Provide the (x, y) coordinate of the cell's center where the given text is located.  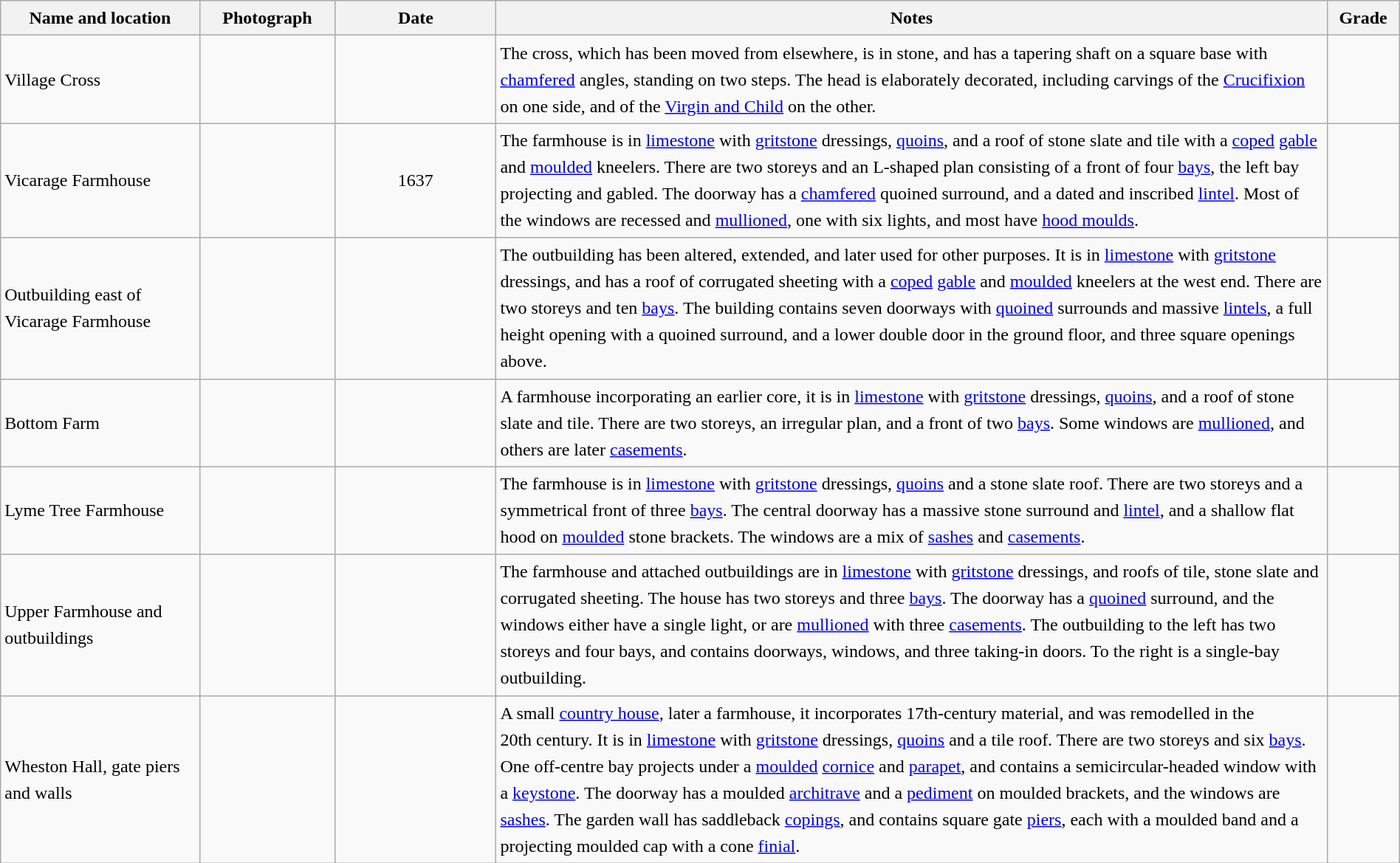
Name and location (100, 18)
Date (416, 18)
Upper Farmhouse and outbuildings (100, 625)
Notes (911, 18)
Village Cross (100, 80)
Outbuilding east of Vicarage Farmhouse (100, 309)
Wheston Hall, gate piers and walls (100, 780)
Grade (1363, 18)
Lyme Tree Farmhouse (100, 511)
Photograph (267, 18)
Vicarage Farmhouse (100, 180)
1637 (416, 180)
Bottom Farm (100, 422)
